Pinpoint the cell where the given text exists, returning its [X, Y] midpoint coordinate. 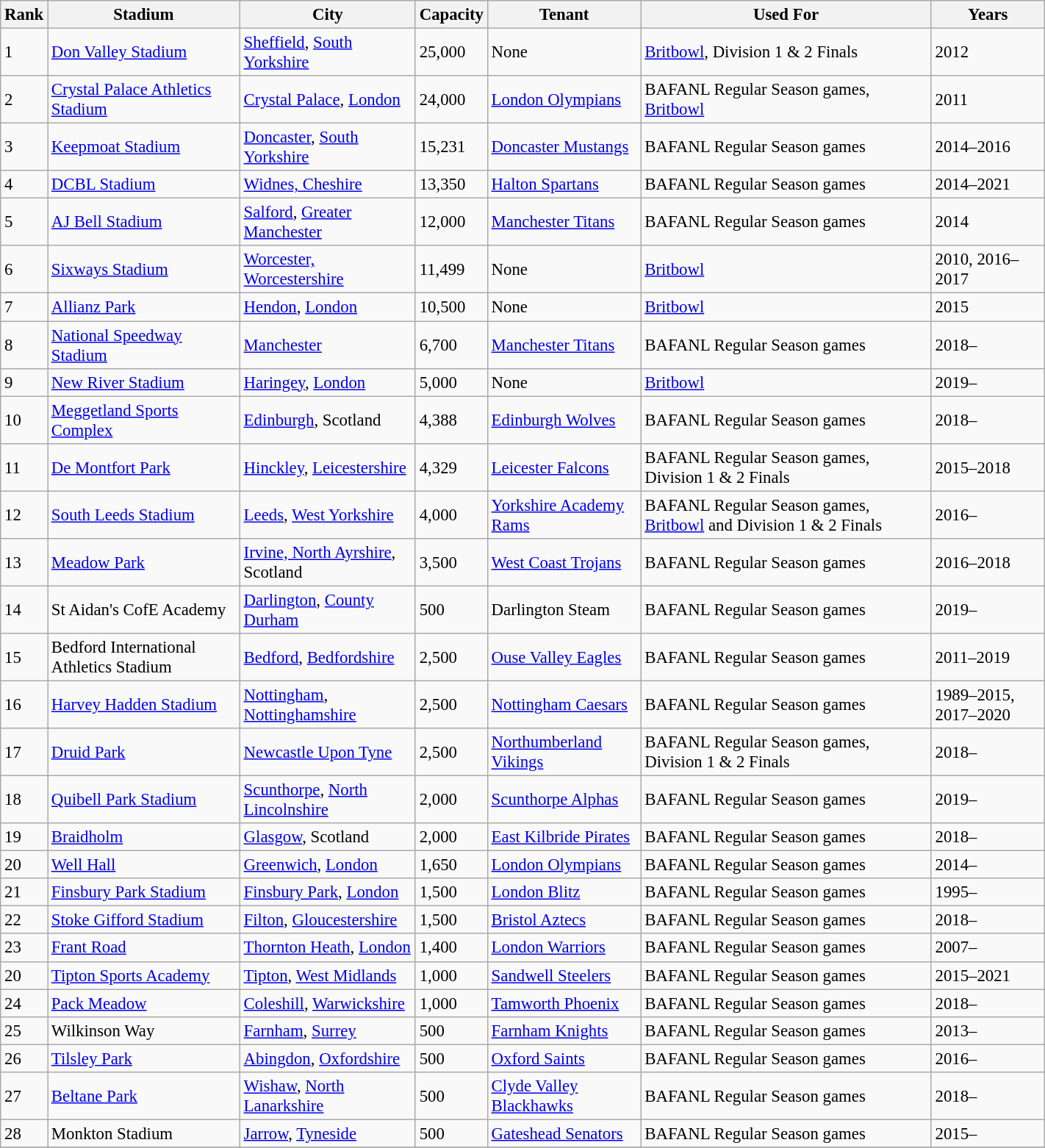
2011 [988, 100]
1995– [988, 892]
Sixways Stadium [144, 269]
New River Stadium [144, 382]
Don Valley Stadium [144, 53]
Widnes, Cheshire [328, 184]
South Leeds Stadium [144, 514]
27 [24, 1097]
Tamworth Phoenix [564, 1003]
Darlington, County Durham [328, 610]
2015–2021 [988, 975]
Tipton Sports Academy [144, 975]
23 [24, 948]
East Kilbride Pirates [564, 837]
5,000 [451, 382]
6 [24, 269]
2010, 2016–2017 [988, 269]
2014– [988, 865]
10,500 [451, 307]
17 [24, 753]
Meadow Park [144, 563]
21 [24, 892]
Harvey Hadden Stadium [144, 704]
Meggetland Sports Complex [144, 420]
Northumberland Vikings [564, 753]
Beltane Park [144, 1097]
London Blitz [564, 892]
Nottingham Caesars [564, 704]
BAFANL Regular Season games, Britbowl [786, 100]
2014–2016 [988, 147]
1 [24, 53]
Newcastle Upon Tyne [328, 753]
Jarrow, Tyneside [328, 1133]
St Aidan's CofE Academy [144, 610]
Years [988, 15]
Finsbury Park, London [328, 892]
Druid Park [144, 753]
14 [24, 610]
Wishaw, North Lanarkshire [328, 1097]
4,000 [451, 514]
West Coast Trojans [564, 563]
1,400 [451, 948]
Pack Meadow [144, 1003]
2011–2019 [988, 657]
Clyde Valley Blackhawks [564, 1097]
Doncaster, South Yorkshire [328, 147]
12 [24, 514]
Capacity [451, 15]
Used For [786, 15]
2013– [988, 1030]
15,231 [451, 147]
AJ Bell Stadium [144, 222]
24 [24, 1003]
Scunthorpe Alphas [564, 800]
Keepmoat Stadium [144, 147]
Wilkinson Way [144, 1030]
National Speedway Stadium [144, 345]
Scunthorpe, North Lincolnshire [328, 800]
Allianz Park [144, 307]
Salford, Greater Manchester [328, 222]
2015– [988, 1133]
Crystal Palace Athletics Stadium [144, 100]
4,329 [451, 467]
London Warriors [564, 948]
Worcester, Worcestershire [328, 269]
Tipton, West Midlands [328, 975]
2014 [988, 222]
28 [24, 1133]
Darlington Steam [564, 610]
9 [24, 382]
13 [24, 563]
Bedford, Bedfordshire [328, 657]
Sheffield, South Yorkshire [328, 53]
Stadium [144, 15]
Abingdon, Oxfordshire [328, 1058]
DCBL Stadium [144, 184]
3 [24, 147]
Frant Road [144, 948]
Gateshead Senators [564, 1133]
2012 [988, 53]
1,650 [451, 865]
19 [24, 837]
5 [24, 222]
24,000 [451, 100]
2007– [988, 948]
4,388 [451, 420]
7 [24, 307]
De Montfort Park [144, 467]
Tenant [564, 15]
Well Hall [144, 865]
26 [24, 1058]
Coleshill, Warwickshire [328, 1003]
6,700 [451, 345]
Monkton Stadium [144, 1133]
Filton, Gloucestershire [328, 920]
Britbowl, Division 1 & 2 Finals [786, 53]
25 [24, 1030]
11 [24, 467]
8 [24, 345]
Oxford Saints [564, 1058]
Greenwich, London [328, 865]
13,350 [451, 184]
2015–2018 [988, 467]
Bedford International Athletics Stadium [144, 657]
Tilsley Park [144, 1058]
Halton Spartans [564, 184]
Bristol Aztecs [564, 920]
Doncaster Mustangs [564, 147]
Braidholm [144, 837]
City [328, 15]
12,000 [451, 222]
BAFANL Regular Season games, Britbowl and Division 1 & 2 Finals [786, 514]
Quibell Park Stadium [144, 800]
2 [24, 100]
2016–2018 [988, 563]
4 [24, 184]
Farnham, Surrey [328, 1030]
Manchester [328, 345]
22 [24, 920]
Haringey, London [328, 382]
Hendon, London [328, 307]
10 [24, 420]
1989–2015, 2017–2020 [988, 704]
Nottingham, Nottinghamshire [328, 704]
2015 [988, 307]
18 [24, 800]
Finsbury Park Stadium [144, 892]
Glasgow, Scotland [328, 837]
Ouse Valley Eagles [564, 657]
Leicester Falcons [564, 467]
Hinckley, Leicestershire [328, 467]
Irvine, North Ayrshire, Scotland [328, 563]
15 [24, 657]
Crystal Palace, London [328, 100]
Stoke Gifford Stadium [144, 920]
Thornton Heath, London [328, 948]
16 [24, 704]
11,499 [451, 269]
2014–2021 [988, 184]
Yorkshire Academy Rams [564, 514]
Farnham Knights [564, 1030]
3,500 [451, 563]
Edinburgh, Scotland [328, 420]
Sandwell Steelers [564, 975]
Rank [24, 15]
25,000 [451, 53]
Edinburgh Wolves [564, 420]
Leeds, West Yorkshire [328, 514]
